Locate the cell with the specified text and output its (X, Y) center coordinate. 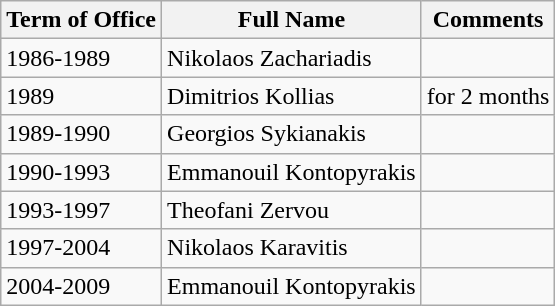
Comments (488, 20)
Nikolaos Zachariadis (292, 58)
for 2 months (488, 96)
Term of Office (82, 20)
Nikolaos Karavitis (292, 248)
1993-1997 (82, 210)
1986-1989 (82, 58)
2004-2009 (82, 286)
Dimitrios Kollias (292, 96)
Full Name (292, 20)
Theofani Zervou (292, 210)
Georgios Sykianakis (292, 134)
1989-1990 (82, 134)
1989 (82, 96)
1997-2004 (82, 248)
1990-1993 (82, 172)
